For the text-containing cell, return its midpoint in (X, Y) coordinate format. 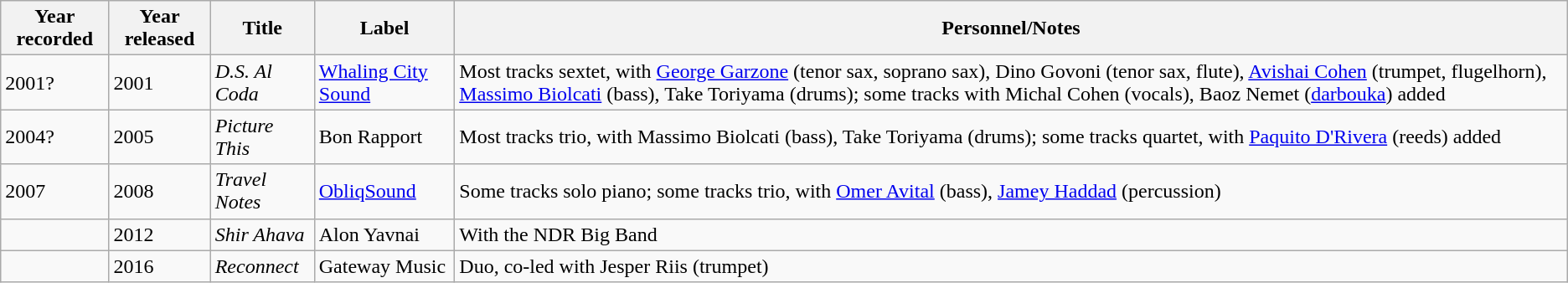
Reconnect (262, 266)
2005 (159, 137)
Personnel/Notes (1011, 28)
Year released (159, 28)
D.S. Al Coda (262, 82)
2016 (159, 266)
Label (384, 28)
Travel Notes (262, 191)
ObliqSound (384, 191)
Title (262, 28)
2001? (55, 82)
Duo, co-led with Jesper Riis (trumpet) (1011, 266)
2008 (159, 191)
Bon Rapport (384, 137)
2001 (159, 82)
Some tracks solo piano; some tracks trio, with Omer Avital (bass), Jamey Haddad (percussion) (1011, 191)
2007 (55, 191)
2012 (159, 234)
Gateway Music (384, 266)
Alon Yavnai (384, 234)
Year recorded (55, 28)
2004? (55, 137)
Most tracks trio, with Massimo Biolcati (bass), Take Toriyama (drums); some tracks quartet, with Paquito D'Rivera (reeds) added (1011, 137)
Whaling City Sound (384, 82)
With the NDR Big Band (1011, 234)
Shir Ahava (262, 234)
Picture This (262, 137)
